Scan for the cell matching the given text and deliver its [x, y] coordinate at center. 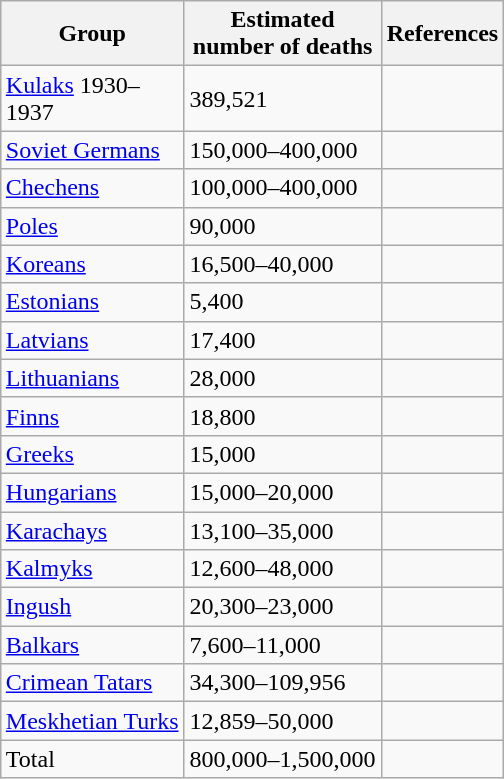
12,600–48,000 [282, 569]
Crimean Tatars [92, 683]
Koreans [92, 264]
Greeks [92, 454]
Finns [92, 416]
Kulaks 1930–1937 [92, 98]
Estimated number of deaths [282, 34]
Estonians [92, 302]
Balkars [92, 645]
150,000–400,000 [282, 150]
800,000–1,500,000 [282, 759]
Group [92, 34]
28,000 [282, 378]
Soviet Germans [92, 150]
13,100–35,000 [282, 531]
34,300–109,956 [282, 683]
Hungarians [92, 492]
Poles [92, 226]
90,000 [282, 226]
References [442, 34]
15,000 [282, 454]
Kalmyks [92, 569]
Karachays [92, 531]
100,000–400,000 [282, 188]
15,000–20,000 [282, 492]
Ingush [92, 607]
17,400 [282, 340]
Chechens [92, 188]
Lithuanians [92, 378]
20,300–23,000 [282, 607]
Latvians [92, 340]
5,400 [282, 302]
18,800 [282, 416]
Meskhetian Turks [92, 721]
Total [92, 759]
12,859–50,000 [282, 721]
389,521 [282, 98]
16,500–40,000 [282, 264]
7,600–11,000 [282, 645]
